Pinpoint the cell where the given text exists, returning its (x, y) midpoint coordinate. 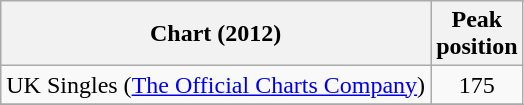
Peakposition (477, 34)
175 (477, 85)
UK Singles (The Official Charts Company) (216, 85)
Chart (2012) (216, 34)
